For the text-containing cell, return its midpoint in (X, Y) coordinate format. 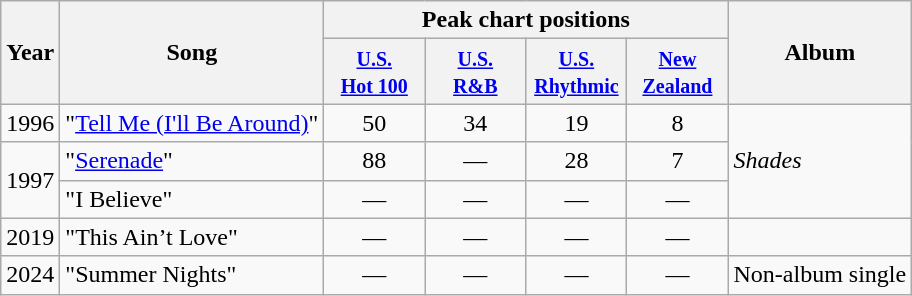
U.S.R&B (476, 72)
Peak chart positions (526, 20)
Shades (820, 161)
"I Believe" (192, 199)
50 (374, 123)
"This Ain’t Love" (192, 237)
Album (820, 52)
Song (192, 52)
Non-album single (820, 275)
28 (576, 161)
Year (30, 52)
U.S.Hot 100 (374, 72)
1997 (30, 180)
34 (476, 123)
U.S.Rhythmic (576, 72)
"Tell Me (I'll Be Around)" (192, 123)
2024 (30, 275)
1996 (30, 123)
New Zealand (678, 72)
"Serenade" (192, 161)
"Summer Nights" (192, 275)
19 (576, 123)
2019 (30, 237)
8 (678, 123)
7 (678, 161)
88 (374, 161)
